Return [X, Y] of the center of cell containing provided text 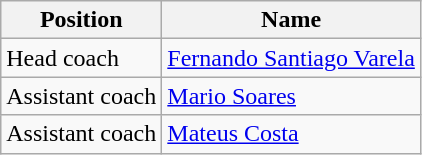
Mateus Costa [292, 134]
Head coach [82, 58]
Fernando Santiago Varela [292, 58]
Position [82, 20]
Name [292, 20]
Mario Soares [292, 96]
